From the cell containing the given text, extract its center point as (x, y) coordinate. 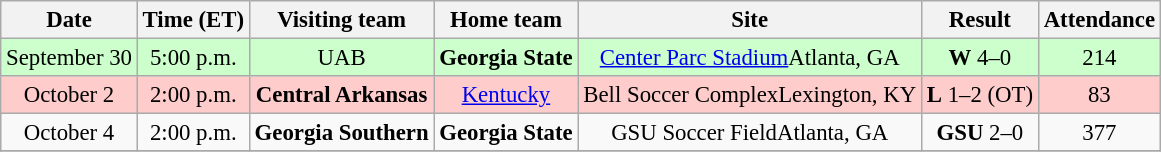
Visiting team (342, 20)
5:00 p.m. (193, 58)
GSU 2–0 (980, 133)
Georgia Southern (342, 133)
Site (750, 20)
Attendance (1099, 20)
W 4–0 (980, 58)
GSU Soccer FieldAtlanta, GA (750, 133)
Bell Soccer ComplexLexington, KY (750, 95)
Home team (506, 20)
214 (1099, 58)
83 (1099, 95)
Kentucky (506, 95)
September 30 (69, 58)
Result (980, 20)
377 (1099, 133)
Center Parc StadiumAtlanta, GA (750, 58)
Date (69, 20)
October 2 (69, 95)
UAB (342, 58)
L 1–2 (OT) (980, 95)
Central Arkansas (342, 95)
October 4 (69, 133)
Time (ET) (193, 20)
